For the text-containing cell, return its midpoint in (X, Y) coordinate format. 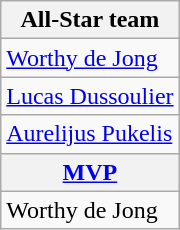
MVP (90, 172)
All-Star team (90, 20)
Aurelijus Pukelis (90, 134)
Lucas Dussoulier (90, 96)
